Capture the cell that displays the provided text and extract its (x, y) central coordinate. 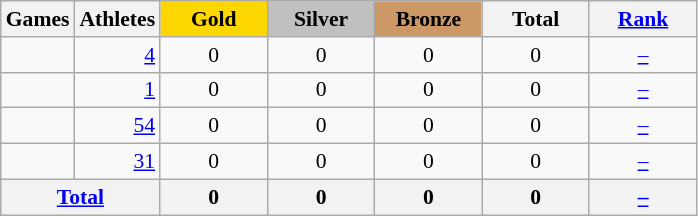
1 (117, 90)
4 (117, 55)
Silver (320, 19)
54 (117, 126)
Bronze (428, 19)
Gold (214, 19)
31 (117, 162)
Rank (642, 19)
Games (38, 19)
Athletes (117, 19)
